Search for the cell housing the specified text and yield its [x, y] center coordinate. 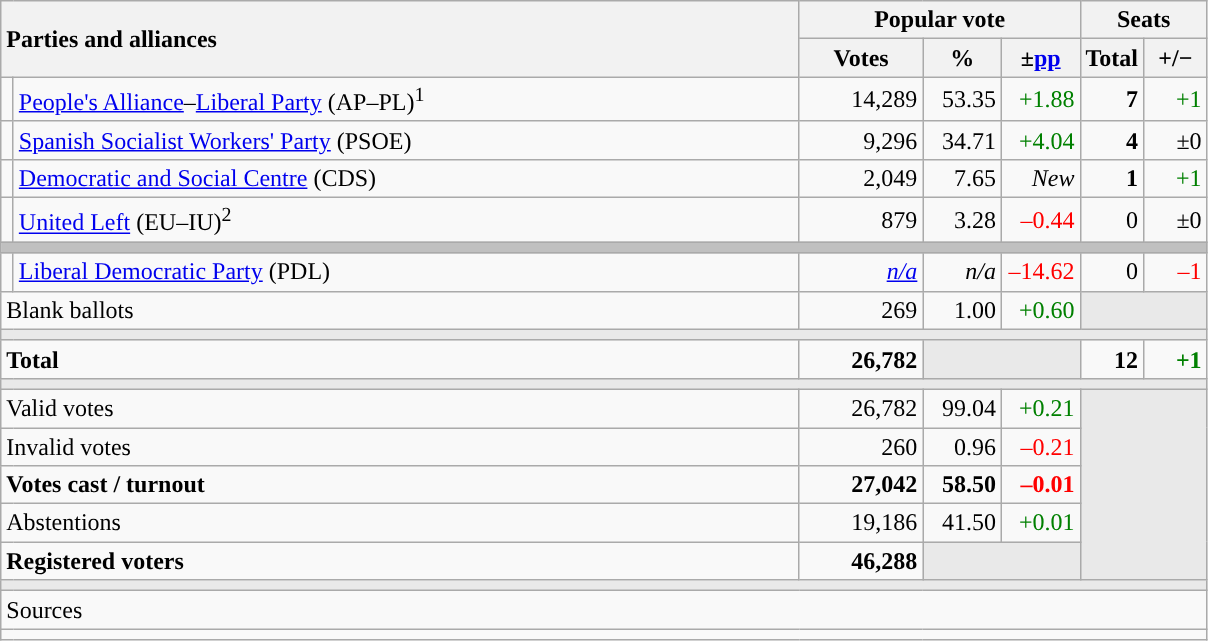
Votes [861, 58]
0.96 [962, 447]
Liberal Democratic Party (PDL) [406, 272]
Abstentions [400, 523]
3.28 [962, 220]
Valid votes [400, 408]
9,296 [861, 140]
Blank ballots [400, 310]
+0.60 [1040, 310]
+0.21 [1040, 408]
14,289 [861, 100]
New [1040, 178]
+1.88 [1040, 100]
–0.44 [1040, 220]
±pp [1040, 58]
+0.01 [1040, 523]
46,288 [861, 561]
2,049 [861, 178]
4 [1112, 140]
Invalid votes [400, 447]
41.50 [962, 523]
Spanish Socialist Workers' Party (PSOE) [406, 140]
Democratic and Social Centre (CDS) [406, 178]
+/− [1176, 58]
–0.01 [1040, 485]
Votes cast / turnout [400, 485]
–14.62 [1040, 272]
34.71 [962, 140]
27,042 [861, 485]
1 [1112, 178]
+4.04 [1040, 140]
% [962, 58]
7.65 [962, 178]
Registered voters [400, 561]
53.35 [962, 100]
260 [861, 447]
1.00 [962, 310]
Popular vote [940, 20]
People's Alliance–Liberal Party (AP–PL)1 [406, 100]
58.50 [962, 485]
879 [861, 220]
7 [1112, 100]
–0.21 [1040, 447]
United Left (EU–IU)2 [406, 220]
Seats [1144, 20]
Sources [604, 610]
–1 [1176, 272]
19,186 [861, 523]
269 [861, 310]
Parties and alliances [400, 39]
12 [1112, 359]
99.04 [962, 408]
